Return the (x, y) coordinate for the center point of the cell that contains the specified text.  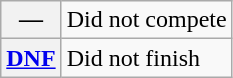
DNF (31, 58)
— (31, 20)
Did not compete (146, 20)
Did not finish (146, 58)
